Search for the cell housing the specified text and yield its (X, Y) center coordinate. 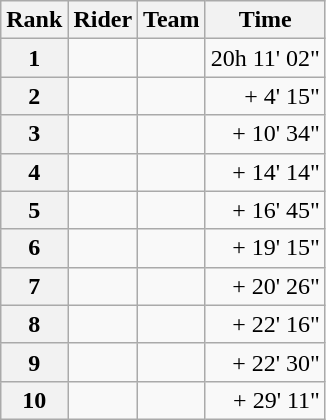
9 (34, 362)
Time (265, 20)
+ 16' 45" (265, 210)
7 (34, 286)
+ 4' 15" (265, 96)
10 (34, 400)
8 (34, 324)
4 (34, 172)
Rider (103, 20)
+ 19' 15" (265, 248)
Rank (34, 20)
1 (34, 58)
+ 10' 34" (265, 134)
2 (34, 96)
+ 22' 16" (265, 324)
Team (172, 20)
+ 29' 11" (265, 400)
3 (34, 134)
+ 22' 30" (265, 362)
6 (34, 248)
+ 20' 26" (265, 286)
5 (34, 210)
20h 11' 02" (265, 58)
+ 14' 14" (265, 172)
